Identify which cell holds the provided text, then report its [x, y] central coordinate. 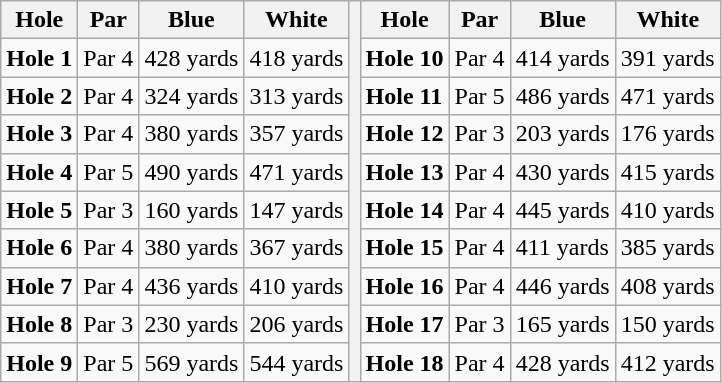
Hole 9 [40, 362]
544 yards [296, 362]
418 yards [296, 58]
206 yards [296, 324]
Hole 13 [404, 172]
176 yards [668, 134]
Hole 12 [404, 134]
414 yards [562, 58]
408 yards [668, 286]
Hole 8 [40, 324]
Hole 11 [404, 96]
Hole 1 [40, 58]
446 yards [562, 286]
415 yards [668, 172]
Hole 14 [404, 210]
203 yards [562, 134]
357 yards [296, 134]
230 yards [192, 324]
385 yards [668, 248]
Hole 4 [40, 172]
391 yards [668, 58]
Hole 3 [40, 134]
Hole 5 [40, 210]
150 yards [668, 324]
165 yards [562, 324]
Hole 2 [40, 96]
569 yards [192, 362]
Hole 6 [40, 248]
367 yards [296, 248]
313 yards [296, 96]
430 yards [562, 172]
160 yards [192, 210]
Hole 10 [404, 58]
411 yards [562, 248]
436 yards [192, 286]
445 yards [562, 210]
486 yards [562, 96]
147 yards [296, 210]
Hole 16 [404, 286]
490 yards [192, 172]
324 yards [192, 96]
Hole 7 [40, 286]
Hole 15 [404, 248]
412 yards [668, 362]
Hole 18 [404, 362]
Hole 17 [404, 324]
